Find where the given text appears and provide that cell's center as (X, Y) coordinate. 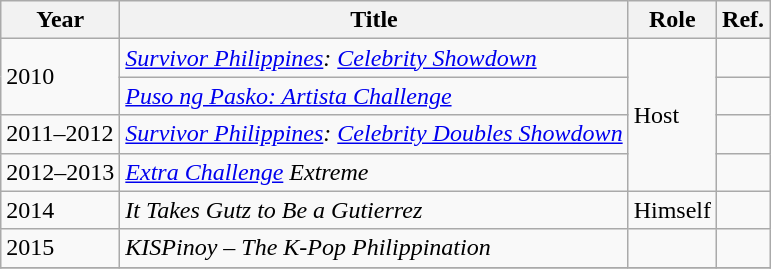
Himself (672, 210)
Ref. (744, 20)
Extra Challenge Extreme (374, 172)
Title (374, 20)
2011–2012 (60, 134)
Survivor Philippines: Celebrity Doubles Showdown (374, 134)
KISPinoy – The K-Pop Philippination (374, 248)
2012–2013 (60, 172)
Role (672, 20)
Year (60, 20)
It Takes Gutz to Be a Gutierrez (374, 210)
Host (672, 115)
2015 (60, 248)
Puso ng Pasko: Artista Challenge (374, 96)
2014 (60, 210)
Survivor Philippines: Celebrity Showdown (374, 58)
2010 (60, 77)
